Return the (x, y) coordinate for the center point of the cell that contains the specified text.  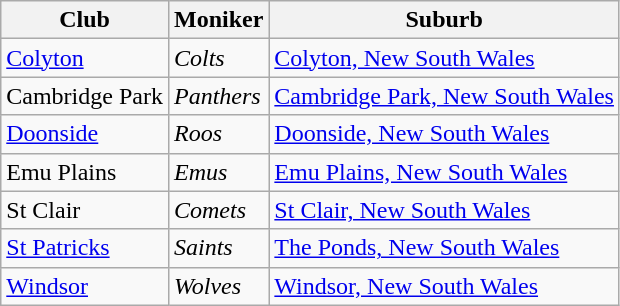
Club (85, 20)
Emu Plains, New South Wales (444, 172)
Colts (218, 58)
Windsor, New South Wales (444, 286)
Wolves (218, 286)
Doonside (85, 134)
Colyton (85, 58)
Cambridge Park (85, 96)
Panthers (218, 96)
Cambridge Park, New South Wales (444, 96)
Suburb (444, 20)
Windsor (85, 286)
St Clair (85, 210)
Emu Plains (85, 172)
St Clair, New South Wales (444, 210)
Roos (218, 134)
Emus (218, 172)
Colyton, New South Wales (444, 58)
St Patricks (85, 248)
Moniker (218, 20)
The Ponds, New South Wales (444, 248)
Comets (218, 210)
Saints (218, 248)
Doonside, New South Wales (444, 134)
